Output the (x, y) coordinate of the center of the cell containing the given text.  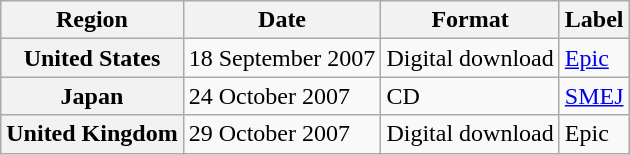
Region (92, 20)
Date (282, 20)
Format (470, 20)
29 October 2007 (282, 134)
United States (92, 58)
SMEJ (594, 96)
CD (470, 96)
Japan (92, 96)
Label (594, 20)
18 September 2007 (282, 58)
24 October 2007 (282, 96)
United Kingdom (92, 134)
